Locate the cell with the specified text and output its [x, y] center coordinate. 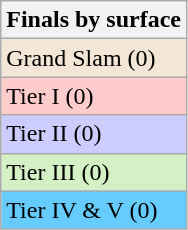
Grand Slam (0) [94, 58]
Tier IV & V (0) [94, 210]
Tier III (0) [94, 172]
Finals by surface [94, 20]
Tier I (0) [94, 96]
Tier II (0) [94, 134]
